Locate the cell with the specified text and output its (x, y) center coordinate. 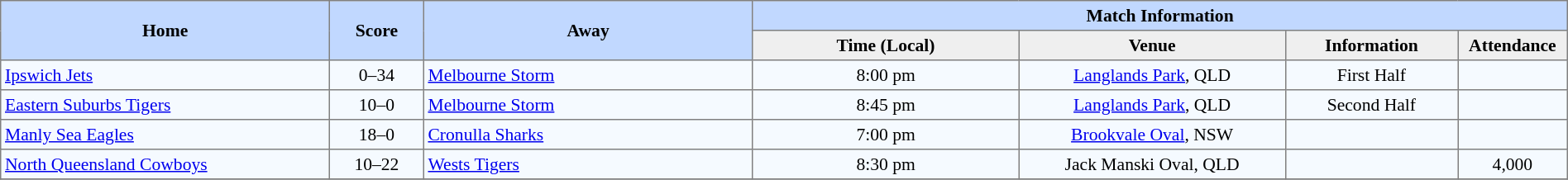
10–22 (377, 164)
Jack Manski Oval, QLD (1152, 164)
10–0 (377, 105)
Eastern Suburbs Tigers (165, 105)
Venue (1152, 45)
0–34 (377, 75)
8:30 pm (886, 164)
4,000 (1513, 164)
Time (Local) (886, 45)
Information (1371, 45)
Attendance (1513, 45)
Ipswich Jets (165, 75)
Manly Sea Eagles (165, 135)
Score (377, 31)
First Half (1371, 75)
Match Information (1159, 16)
Home (165, 31)
Away (588, 31)
7:00 pm (886, 135)
Brookvale Oval, NSW (1152, 135)
North Queensland Cowboys (165, 164)
8:00 pm (886, 75)
18–0 (377, 135)
8:45 pm (886, 105)
Wests Tigers (588, 164)
Cronulla Sharks (588, 135)
Second Half (1371, 105)
